From the cell containing the given text, extract its center point as [x, y] coordinate. 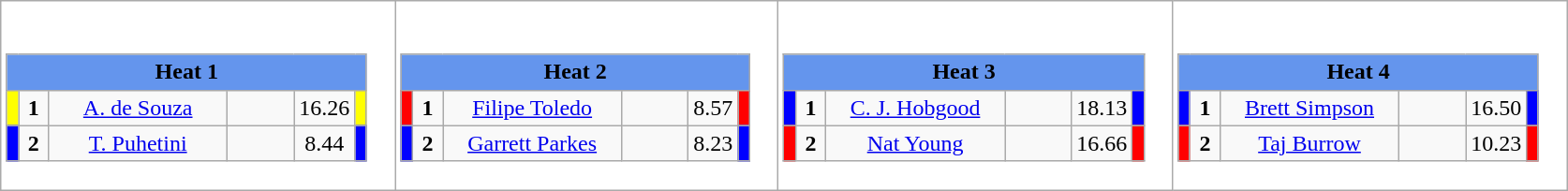
Nat Young [916, 143]
A. de Souza [139, 108]
8.44 [324, 143]
Brett Simpson [1309, 108]
8.23 [714, 143]
C. J. Hobgood [916, 108]
16.26 [324, 108]
Heat 4 [1358, 72]
Filipe Toledo [532, 108]
Heat 3 [964, 72]
Heat 2 [575, 72]
Heat 3 1 C. J. Hobgood 18.13 2 Nat Young 16.66 [976, 95]
10.23 [1497, 143]
Heat 1 [186, 72]
16.66 [1102, 143]
Heat 2 1 Filipe Toledo 8.57 2 Garrett Parkes 8.23 [586, 95]
18.13 [1102, 108]
16.50 [1497, 108]
8.57 [714, 108]
Heat 1 1 A. de Souza 16.26 2 T. Puhetini 8.44 [199, 95]
Heat 4 1 Brett Simpson 16.50 2 Taj Burrow 10.23 [1369, 95]
Taj Burrow [1309, 143]
T. Puhetini [139, 143]
Garrett Parkes [532, 143]
